Detect which cell encompasses the target text, then output its (X, Y) center coordinate. 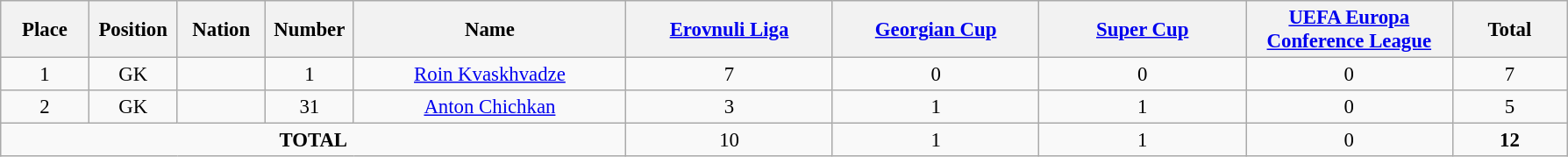
12 (1510, 140)
Roin Kvaskhvadze (489, 75)
Anton Chichkan (489, 107)
UEFA Europa Conference League (1349, 30)
31 (310, 107)
5 (1510, 107)
Position (133, 30)
10 (730, 140)
Number (310, 30)
Nation (221, 30)
Place (46, 30)
Erovnuli Liga (730, 30)
2 (46, 107)
Super Cup (1143, 30)
Total (1510, 30)
3 (730, 107)
Georgian Cup (936, 30)
Name (489, 30)
TOTAL (314, 140)
